Determine the [X, Y] coordinate at the center of the cell enclosing the given text.  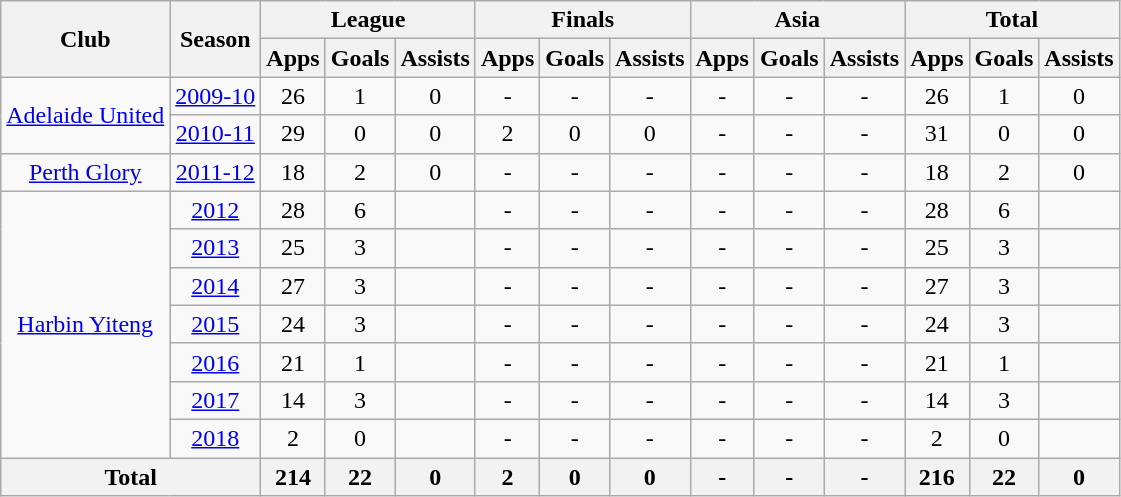
Season [216, 39]
2013 [216, 248]
2017 [216, 400]
29 [293, 134]
Harbin Yiteng [86, 324]
2015 [216, 324]
2014 [216, 286]
2011-12 [216, 172]
Finals [582, 20]
2016 [216, 362]
214 [293, 477]
Club [86, 39]
Adelaide United [86, 115]
31 [937, 134]
2010-11 [216, 134]
Asia [798, 20]
2012 [216, 210]
2018 [216, 438]
216 [937, 477]
Perth Glory [86, 172]
2009-10 [216, 96]
League [368, 20]
